Return [x, y] of the center of cell containing provided text 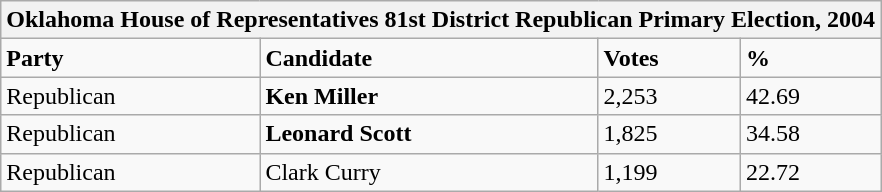
1,199 [669, 172]
2,253 [669, 96]
1,825 [669, 134]
Leonard Scott [429, 134]
Ken Miller [429, 96]
42.69 [811, 96]
Clark Curry [429, 172]
22.72 [811, 172]
Oklahoma House of Representatives 81st District Republican Primary Election, 2004 [441, 20]
Votes [669, 58]
Party [130, 58]
% [811, 58]
Candidate [429, 58]
34.58 [811, 134]
